Extract the (x, y) coordinate from the center of the cell holding the provided text.  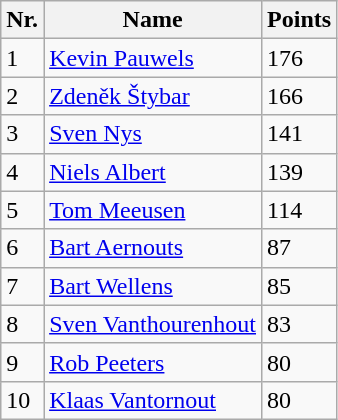
8 (22, 324)
Klaas Vantornout (153, 400)
6 (22, 248)
Points (300, 20)
1 (22, 58)
166 (300, 96)
Sven Vanthourenhout (153, 324)
9 (22, 362)
Bart Wellens (153, 286)
Sven Nys (153, 134)
139 (300, 172)
Rob Peeters (153, 362)
10 (22, 400)
3 (22, 134)
176 (300, 58)
141 (300, 134)
85 (300, 286)
4 (22, 172)
5 (22, 210)
Zdeněk Štybar (153, 96)
Niels Albert (153, 172)
114 (300, 210)
Name (153, 20)
Tom Meeusen (153, 210)
83 (300, 324)
87 (300, 248)
Nr. (22, 20)
Bart Aernouts (153, 248)
7 (22, 286)
Kevin Pauwels (153, 58)
2 (22, 96)
